Provide the (x, y) coordinate of the cell's center where the given text is located.  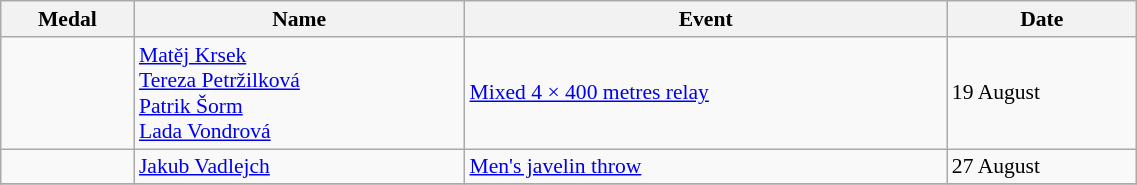
Mixed 4 × 400 metres relay (705, 93)
27 August (1042, 167)
Medal (68, 19)
Matěj KrsekTereza PetržilkováPatrik ŠormLada Vondrová (300, 93)
Name (300, 19)
Date (1042, 19)
Event (705, 19)
19 August (1042, 93)
Men's javelin throw (705, 167)
Jakub Vadlejch (300, 167)
